Pinpoint the cell where the given text exists, returning its (x, y) midpoint coordinate. 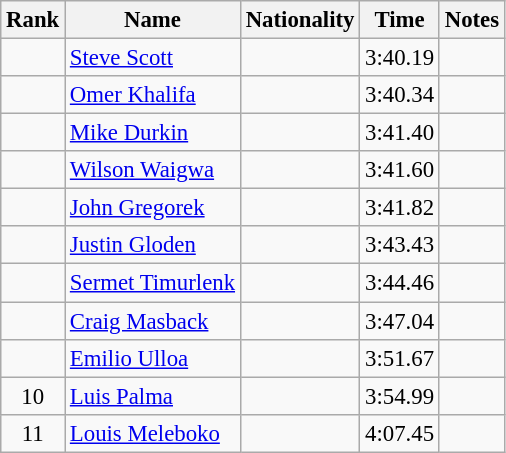
Justin Gloden (153, 245)
Luis Palma (153, 396)
4:07.45 (400, 433)
Name (153, 20)
3:41.40 (400, 133)
3:41.82 (400, 208)
Wilson Waigwa (153, 170)
3:40.34 (400, 95)
3:51.67 (400, 358)
3:43.43 (400, 245)
10 (33, 396)
Mike Durkin (153, 133)
Emilio Ulloa (153, 358)
Sermet Timurlenk (153, 283)
3:44.46 (400, 283)
Louis Meleboko (153, 433)
John Gregorek (153, 208)
11 (33, 433)
Nationality (300, 20)
3:40.19 (400, 58)
Rank (33, 20)
Steve Scott (153, 58)
3:47.04 (400, 321)
Time (400, 20)
3:41.60 (400, 170)
3:54.99 (400, 396)
Omer Khalifa (153, 95)
Notes (472, 20)
Craig Masback (153, 321)
